Extract the (X, Y) coordinate from the center of the cell holding the provided text.  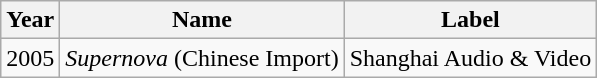
Year (30, 20)
Label (470, 20)
Name (202, 20)
Shanghai Audio & Video (470, 58)
Supernova (Chinese Import) (202, 58)
2005 (30, 58)
